Determine the [X, Y] coordinate at the center of the cell enclosing the given text.  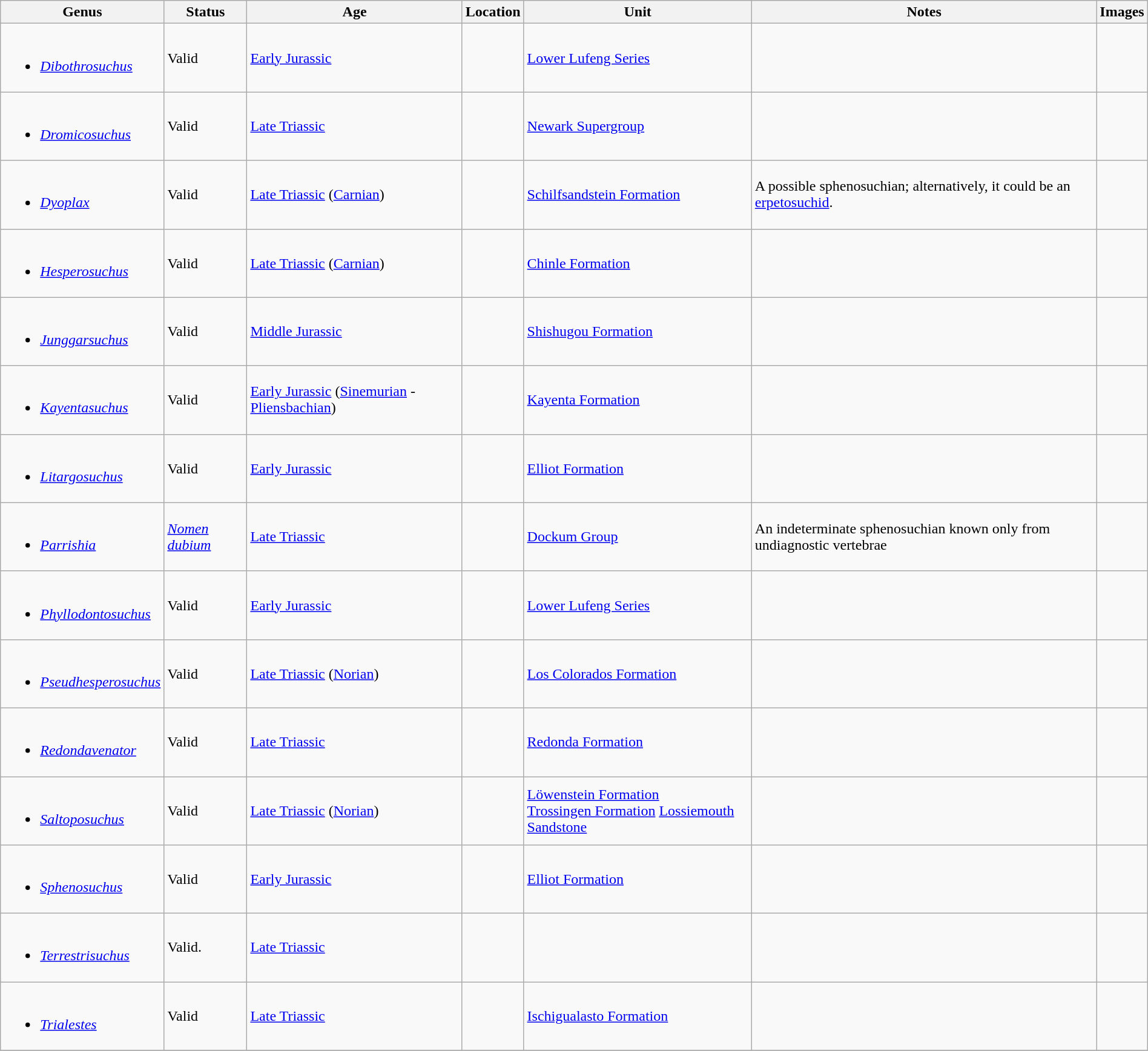
Valid. [206, 948]
Pseudhesperosuchus [82, 673]
Middle Jurassic [355, 332]
An indeterminate sphenosuchian known only from undiagnostic vertebrae [924, 536]
Redondavenator [82, 742]
Unit [638, 12]
Newark Supergroup [638, 126]
Genus [82, 12]
Kayenta Formation [638, 400]
Chinle Formation [638, 263]
Dibothrosuchus [82, 58]
Dyoplax [82, 195]
Litargosuchus [82, 469]
A possible sphenosuchian; alternatively, it could be an erpetosuchid. [924, 195]
Hesperosuchus [82, 263]
Dockum Group [638, 536]
Age [355, 12]
Status [206, 12]
Junggarsuchus [82, 332]
Shishugou Formation [638, 332]
Sphenosuchus [82, 879]
Ischigualasto Formation [638, 1016]
Kayentasuchus [82, 400]
Nomen dubium [206, 536]
Phyllodontosuchus [82, 605]
Notes [924, 12]
Trialestes [82, 1016]
Terrestrisuchus [82, 948]
Los Colorados Formation [638, 673]
Dromicosuchus [82, 126]
Redonda Formation [638, 742]
Early Jurassic (Sinemurian - Pliensbachian) [355, 400]
Löwenstein FormationTrossingen Formation Lossiemouth Sandstone [638, 810]
Location [493, 12]
Images [1122, 12]
Saltoposuchus [82, 810]
Parrishia [82, 536]
Schilfsandstein Formation [638, 195]
